Extract the (X, Y) coordinate from the center of the cell holding the provided text.  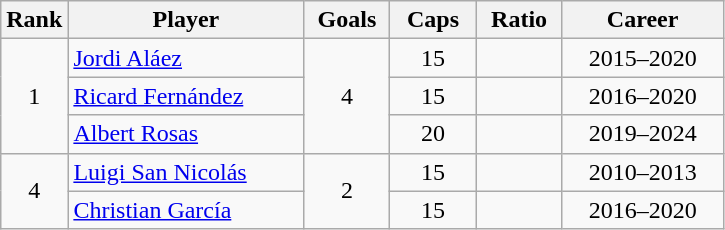
2019–2024 (642, 134)
20 (433, 134)
2015–2020 (642, 58)
Ricard Fernández (186, 96)
Christian García (186, 210)
2010–2013 (642, 172)
Goals (347, 20)
Career (642, 20)
Albert Rosas (186, 134)
Rank (34, 20)
Caps (433, 20)
1 (34, 96)
Luigi San Nicolás (186, 172)
Player (186, 20)
Ratio (519, 20)
2 (347, 191)
Jordi Aláez (186, 58)
